Determine the (x, y) coordinate at the center of the cell enclosing the given text.  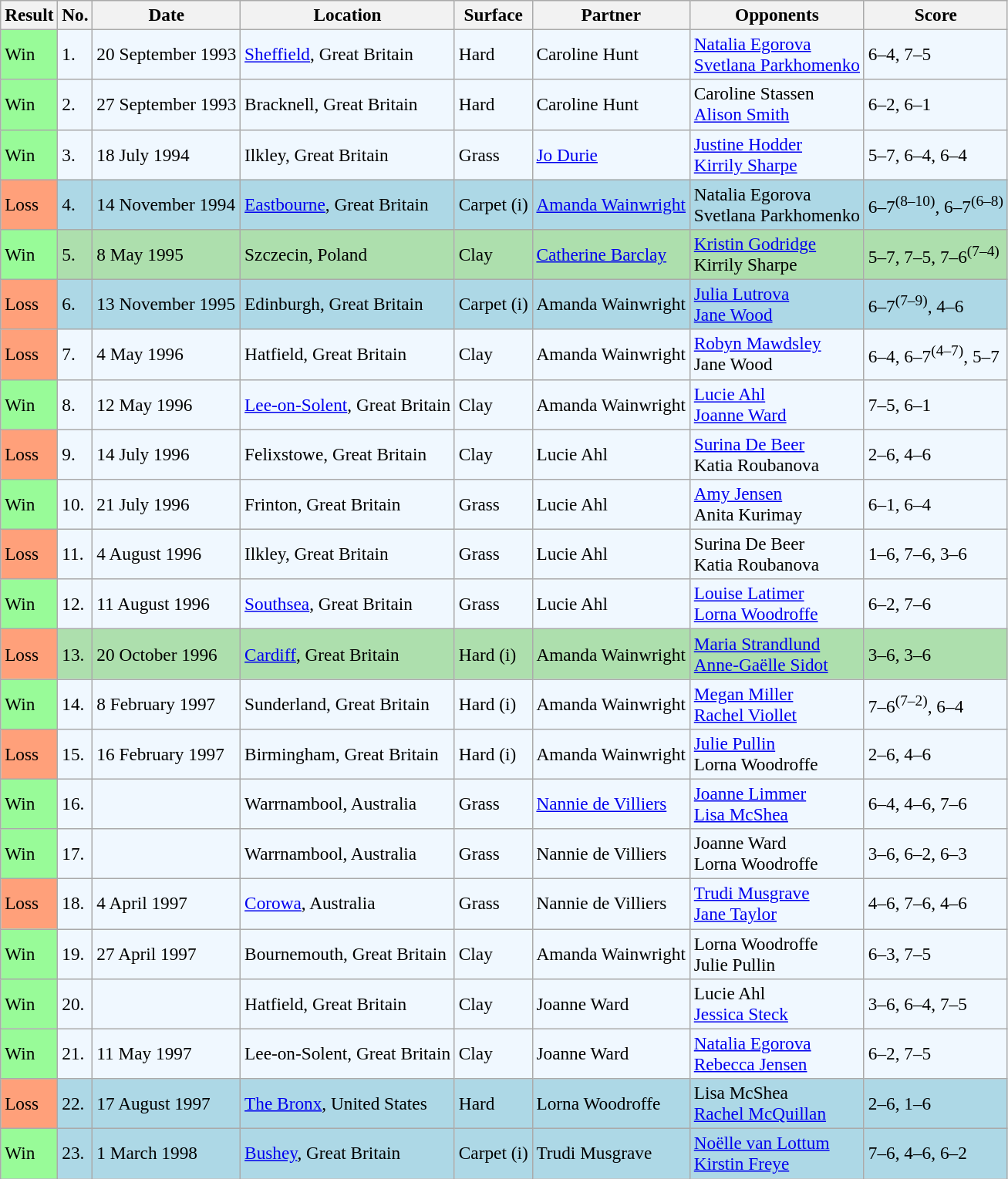
1 March 1998 (167, 1154)
No. (76, 15)
18. (76, 904)
5–7, 6–4, 6–4 (936, 154)
Southsea, Great Britain (348, 605)
Caroline Stassen Alison Smith (777, 105)
20 October 1996 (167, 654)
Bracknell, Great Britain (348, 105)
Surface (494, 15)
4 April 1997 (167, 904)
4–6, 7–6, 4–6 (936, 904)
Sheffield, Great Britain (348, 54)
4 August 1996 (167, 554)
Frinton, Great Britain (348, 504)
2. (76, 105)
6–4, 6–7(4–7), 5–7 (936, 355)
Sunderland, Great Britain (348, 703)
4 May 1996 (167, 355)
21. (76, 1053)
Lisa McShea Rachel McQuillan (777, 1103)
6–4, 4–6, 7–6 (936, 803)
Trudi Musgrave (611, 1154)
Joanne Ward Lorna Woodroffe (777, 854)
Felixstowe, Great Britain (348, 453)
Julie Pullin Lorna Woodroffe (777, 754)
19. (76, 953)
22. (76, 1103)
Catherine Barclay (611, 254)
Eastbourne, Great Britain (348, 204)
2–6, 1–6 (936, 1103)
Cardiff, Great Britain (348, 654)
Lorna Woodroffe Julie Pullin (777, 953)
6. (76, 304)
Birmingham, Great Britain (348, 754)
13. (76, 654)
14. (76, 703)
20 September 1993 (167, 54)
12 May 1996 (167, 404)
5–7, 7–5, 7–6(7–4) (936, 254)
Edinburgh, Great Britain (348, 304)
Trudi Musgrave Jane Taylor (777, 904)
Kristin Godridge Kirrily Sharpe (777, 254)
3. (76, 154)
21 July 1996 (167, 504)
1–6, 7–6, 3–6 (936, 554)
Maria Strandlund Anne-Gaëlle Sidot (777, 654)
17. (76, 854)
Opponents (777, 15)
27 April 1997 (167, 953)
16. (76, 803)
14 November 1994 (167, 204)
Louise Latimer Lorna Woodroffe (777, 605)
Lucie Ahl Joanne Ward (777, 404)
12. (76, 605)
Julia Lutrova Jane Wood (777, 304)
6–7(7–9), 4–6 (936, 304)
8 February 1997 (167, 703)
7–5, 6–1 (936, 404)
6–4, 7–5 (936, 54)
5. (76, 254)
Partner (611, 15)
Bournemouth, Great Britain (348, 953)
Corowa, Australia (348, 904)
3–6, 3–6 (936, 654)
Date (167, 15)
Justine Hodder Kirrily Sharpe (777, 154)
6–1, 6–4 (936, 504)
11 August 1996 (167, 605)
9. (76, 453)
14 July 1996 (167, 453)
11 May 1997 (167, 1053)
23. (76, 1154)
3–6, 6–2, 6–3 (936, 854)
8 May 1995 (167, 254)
10. (76, 504)
7–6, 4–6, 6–2 (936, 1154)
4. (76, 204)
Bushey, Great Britain (348, 1154)
Szczecin, Poland (348, 254)
3–6, 6–4, 7–5 (936, 1004)
Jo Durie (611, 154)
Amy Jensen Anita Kurimay (777, 504)
Lorna Woodroffe (611, 1103)
The Bronx, United States (348, 1103)
Joanne Limmer Lisa McShea (777, 803)
Natalia Egorova Rebecca Jensen (777, 1053)
Megan Miller Rachel Viollet (777, 703)
Noëlle van Lottum Kirstin Freye (777, 1154)
1. (76, 54)
18 July 1994 (167, 154)
16 February 1997 (167, 754)
Lucie Ahl Jessica Steck (777, 1004)
6–3, 7–5 (936, 953)
Result (29, 15)
11. (76, 554)
17 August 1997 (167, 1103)
Robyn Mawdsley Jane Wood (777, 355)
Location (348, 15)
13 November 1995 (167, 304)
6–2, 6–1 (936, 105)
7. (76, 355)
6–2, 7–5 (936, 1053)
20. (76, 1004)
15. (76, 754)
6–2, 7–6 (936, 605)
7–6(7–2), 6–4 (936, 703)
Score (936, 15)
27 September 1993 (167, 105)
6–7(8–10), 6–7(6–8) (936, 204)
8. (76, 404)
